Search for the cell housing the specified text and yield its (x, y) center coordinate. 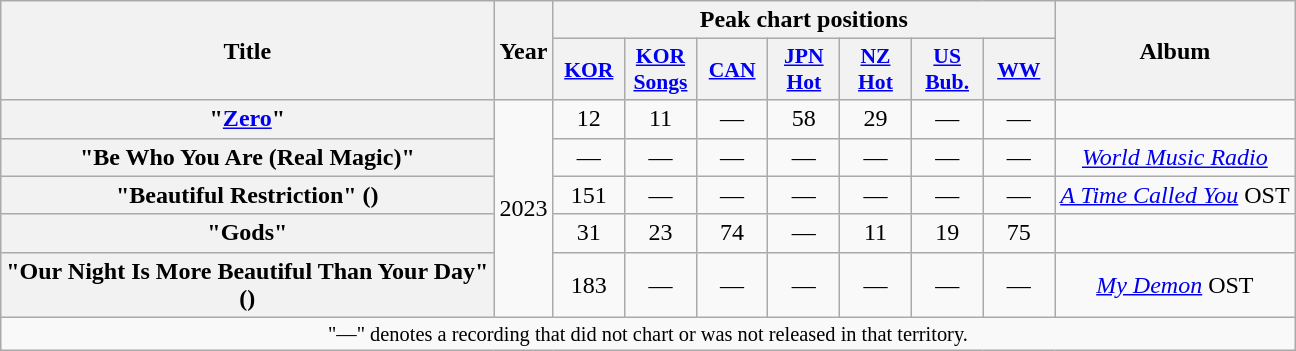
"Be Who You Are (Real Magic)" (248, 157)
58 (804, 119)
"Gods" (248, 233)
Year (524, 50)
151 (589, 195)
31 (589, 233)
Album (1175, 50)
World Music Radio (1175, 157)
CAN (732, 70)
"Beautiful Restriction" () (248, 195)
19 (947, 233)
75 (1019, 233)
Title (248, 50)
74 (732, 233)
KOR (589, 70)
183 (589, 284)
My Demon OST (1175, 284)
KORSongs (661, 70)
A Time Called You OST (1175, 195)
23 (661, 233)
"Our Night Is More Beautiful Than Your Day"() (248, 284)
"—" denotes a recording that did not chart or was not released in that territory. (648, 334)
2023 (524, 208)
"Zero" (248, 119)
WW (1019, 70)
JPNHot (804, 70)
Peak chart positions (804, 20)
12 (589, 119)
29 (876, 119)
NZHot (876, 70)
USBub. (947, 70)
